Extract the [x, y] coordinate from the center of the cell holding the provided text.  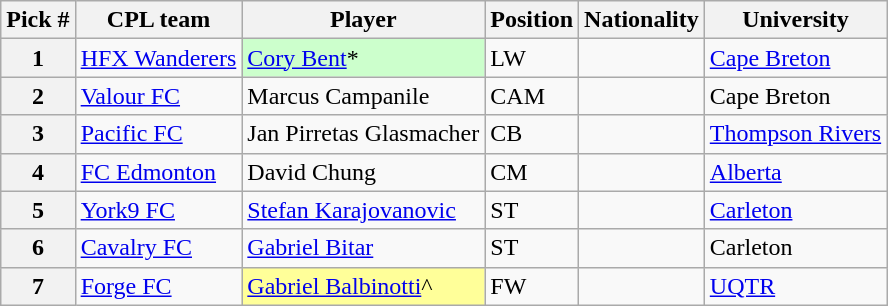
Thompson Rivers [795, 134]
6 [38, 248]
HFX Wanderers [158, 58]
Valour FC [158, 96]
5 [38, 210]
Cavalry FC [158, 248]
Marcus Campanile [364, 96]
3 [38, 134]
CPL team [158, 20]
Player [364, 20]
Cory Bent* [364, 58]
LW [532, 58]
CB [532, 134]
Pacific FC [158, 134]
FW [532, 286]
Stefan Karajovanovic [364, 210]
4 [38, 172]
2 [38, 96]
FC Edmonton [158, 172]
Alberta [795, 172]
UQTR [795, 286]
Position [532, 20]
University [795, 20]
CAM [532, 96]
Nationality [642, 20]
Forge FC [158, 286]
7 [38, 286]
David Chung [364, 172]
Gabriel Balbinotti^ [364, 286]
Jan Pirretas Glasmacher [364, 134]
Gabriel Bitar [364, 248]
1 [38, 58]
CM [532, 172]
Pick # [38, 20]
York9 FC [158, 210]
